Scan for the cell matching the given text and deliver its (X, Y) coordinate at center. 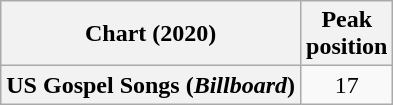
US Gospel Songs (Billboard) (151, 85)
Peakposition (347, 34)
Chart (2020) (151, 34)
17 (347, 85)
